Pinpoint the cell where the given text exists, returning its (X, Y) midpoint coordinate. 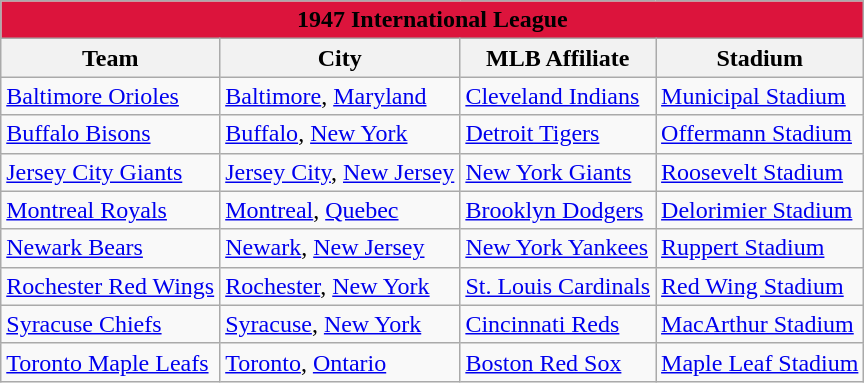
Team (110, 58)
Detroit Tigers (558, 134)
Stadium (760, 58)
MacArthur Stadium (760, 324)
Buffalo Bisons (110, 134)
New York Giants (558, 172)
St. Louis Cardinals (558, 286)
City (340, 58)
Buffalo, New York (340, 134)
Offermann Stadium (760, 134)
MLB Affiliate (558, 58)
Maple Leaf Stadium (760, 362)
Syracuse, New York (340, 324)
Baltimore Orioles (110, 96)
Cincinnati Reds (558, 324)
Rochester Red Wings (110, 286)
Cleveland Indians (558, 96)
Newark Bears (110, 248)
Toronto, Ontario (340, 362)
Red Wing Stadium (760, 286)
Baltimore, Maryland (340, 96)
Municipal Stadium (760, 96)
Jersey City, New Jersey (340, 172)
Montreal, Quebec (340, 210)
Toronto Maple Leafs (110, 362)
Newark, New Jersey (340, 248)
Delorimier Stadium (760, 210)
Boston Red Sox (558, 362)
New York Yankees (558, 248)
Jersey City Giants (110, 172)
Ruppert Stadium (760, 248)
Rochester, New York (340, 286)
Roosevelt Stadium (760, 172)
Montreal Royals (110, 210)
1947 International League (432, 20)
Brooklyn Dodgers (558, 210)
Syracuse Chiefs (110, 324)
